Scan for the cell matching the given text and deliver its [x, y] coordinate at center. 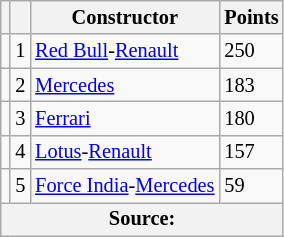
3 [20, 118]
5 [20, 186]
4 [20, 152]
59 [251, 186]
Mercedes [124, 85]
Points [251, 17]
Lotus-Renault [124, 152]
157 [251, 152]
Red Bull-Renault [124, 51]
Constructor [124, 17]
Source: [142, 219]
183 [251, 85]
1 [20, 51]
2 [20, 85]
Ferrari [124, 118]
180 [251, 118]
Force India-Mercedes [124, 186]
250 [251, 51]
